Provide the [X, Y] coordinate of the cell's center where the given text is located.  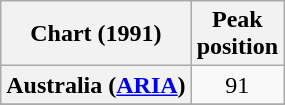
Chart (1991) [96, 34]
Peakposition [237, 34]
Australia (ARIA) [96, 85]
91 [237, 85]
